Pinpoint the cell where the given text exists, returning its [X, Y] midpoint coordinate. 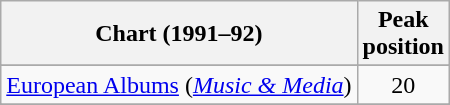
Peakposition [403, 34]
Chart (1991–92) [179, 34]
European Albums (Music & Media) [179, 85]
20 [403, 85]
